Locate the cell with the specified text and output its (X, Y) center coordinate. 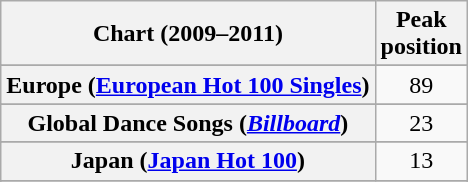
Europe (European Hot 100 Singles) (188, 85)
23 (421, 123)
89 (421, 85)
Global Dance Songs (Billboard) (188, 123)
Chart (2009–2011) (188, 34)
Peakposition (421, 34)
Japan (Japan Hot 100) (188, 161)
13 (421, 161)
